Provide the [x, y] coordinate of the cell's center where the given text is located.  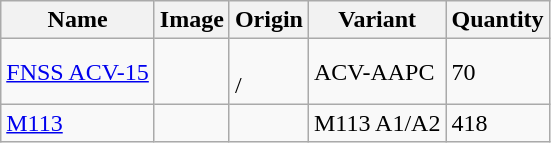
M113 [78, 123]
FNSS ACV-15 [78, 72]
Name [78, 20]
/ [268, 72]
Image [192, 20]
Variant [377, 20]
418 [498, 123]
70 [498, 72]
Origin [268, 20]
Quantity [498, 20]
M113 A1/A2 [377, 123]
ACV-AAPC [377, 72]
